Find where the given text appears and provide that cell's center as (x, y) coordinate. 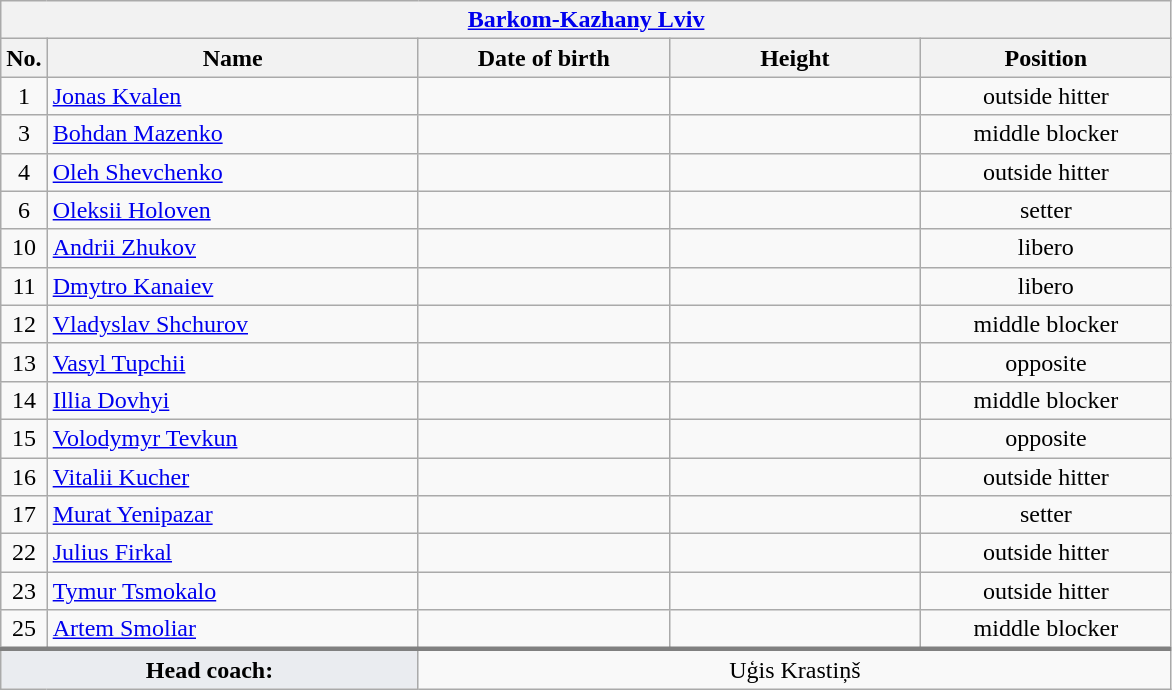
Uģis Krastiņš (794, 669)
Tymur Tsmokalo (232, 591)
11 (24, 286)
Illia Dovhyi (232, 400)
Dmytro Kanaiev (232, 286)
Oleh Shevchenko (232, 172)
Andrii Zhukov (232, 248)
Vasyl Tupchii (232, 362)
1 (24, 96)
Position (1046, 58)
Jonas Kvalen (232, 96)
4 (24, 172)
Artem Smoliar (232, 630)
Name (232, 58)
10 (24, 248)
Bohdan Mazenko (232, 134)
Head coach: (210, 669)
Murat Yenipazar (232, 515)
17 (24, 515)
Volodymyr Tevkun (232, 438)
Date of birth (544, 58)
Vitalii Kucher (232, 477)
15 (24, 438)
22 (24, 553)
Barkom-Kazhany Lviv (586, 20)
Vladyslav Shchurov (232, 324)
23 (24, 591)
3 (24, 134)
16 (24, 477)
Oleksii Holoven (232, 210)
14 (24, 400)
Height (794, 58)
No. (24, 58)
25 (24, 630)
13 (24, 362)
Julius Firkal (232, 553)
6 (24, 210)
12 (24, 324)
